Search for the cell housing the specified text and yield its [x, y] center coordinate. 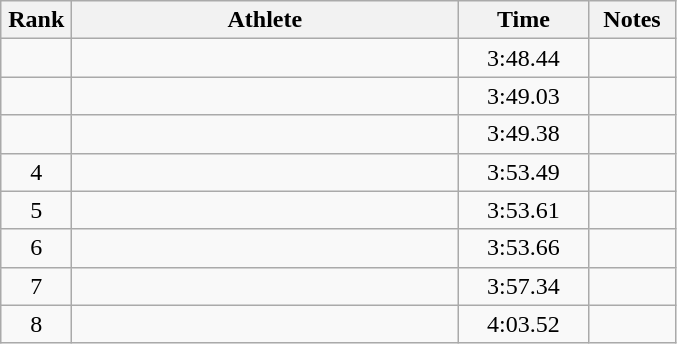
4:03.52 [524, 324]
3:49.03 [524, 96]
3:48.44 [524, 58]
3:49.38 [524, 134]
4 [36, 172]
Notes [632, 20]
3:53.49 [524, 172]
Rank [36, 20]
6 [36, 248]
8 [36, 324]
Athlete [265, 20]
3:53.66 [524, 248]
3:57.34 [524, 286]
5 [36, 210]
3:53.61 [524, 210]
Time [524, 20]
7 [36, 286]
